Identify which cell holds the provided text, then report its [X, Y] central coordinate. 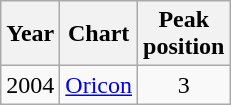
2004 [30, 85]
Oricon [99, 85]
3 [184, 85]
Peakposition [184, 34]
Year [30, 34]
Chart [99, 34]
